Determine the (x, y) coordinate at the center of the cell enclosing the given text.  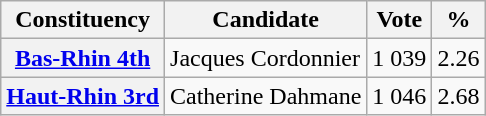
Bas-Rhin 4th (83, 58)
Haut-Rhin 3rd (83, 96)
2.68 (458, 96)
2.26 (458, 58)
1 039 (400, 58)
Jacques Cordonnier (266, 58)
Catherine Dahmane (266, 96)
Vote (400, 20)
% (458, 20)
1 046 (400, 96)
Constituency (83, 20)
Candidate (266, 20)
